Search for the cell housing the specified text and yield its (x, y) center coordinate. 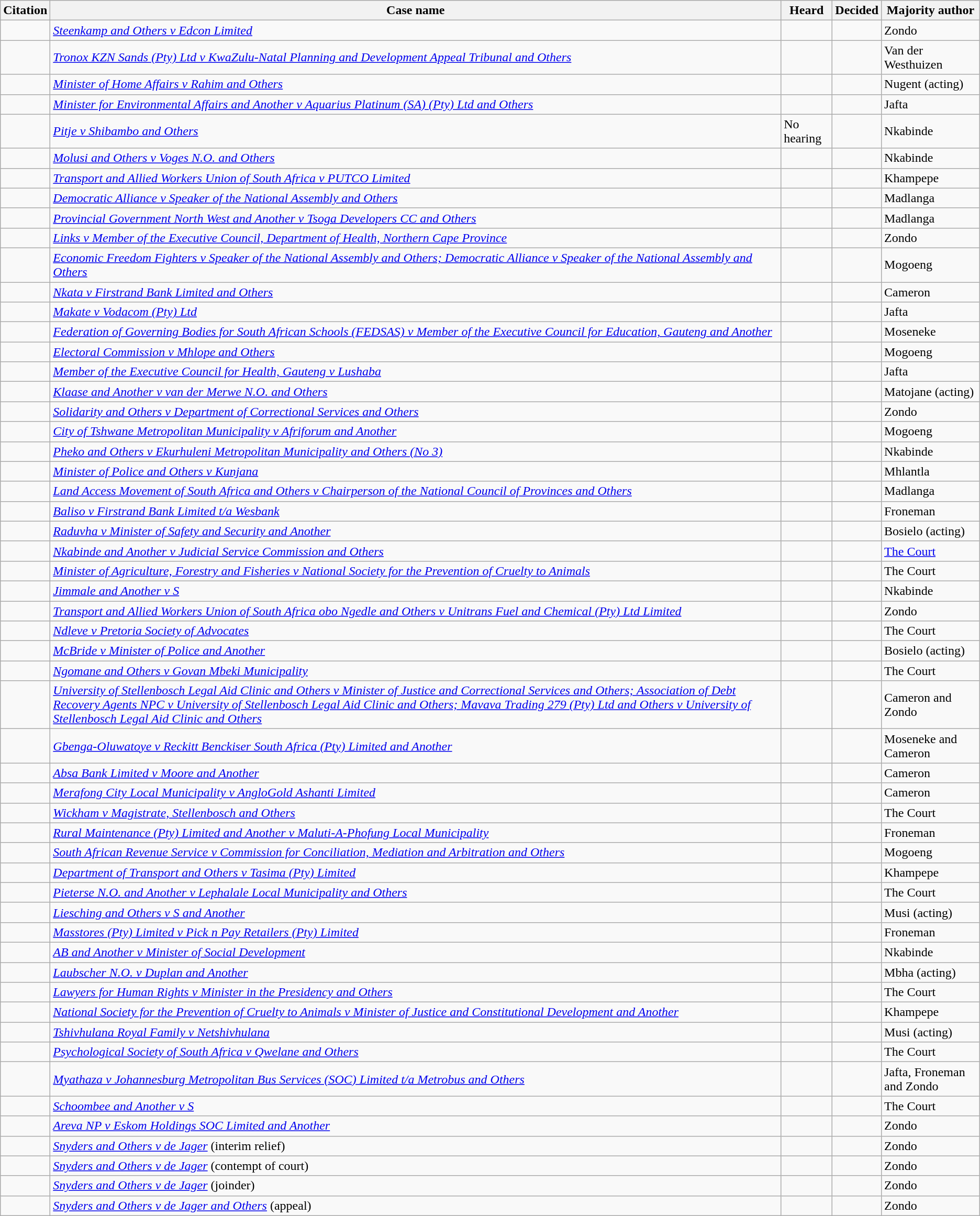
Economic Freedom Fighters v Speaker of the National Assembly and Others; Democratic Alliance v Speaker of the National Assembly and Others (416, 265)
Federation of Governing Bodies for South African Schools (FEDSAS) v Member of the Executive Council for Education, Gauteng and Another (416, 332)
Wickham v Magistrate, Stellenbosch and Others (416, 813)
Areva NP v Eskom Holdings SOC Limited and Another (416, 1126)
Baliso v Firstrand Bank Limited t/a Wesbank (416, 511)
Majority author (931, 10)
Nkata v Firstrand Bank Limited and Others (416, 292)
Pheko and Others v Ekurhuleni Metropolitan Municipality and Others (No 3) (416, 451)
Minister for Environmental Affairs and Another v Aquarius Platinum (SA) (Pty) Ltd and Others (416, 104)
Democratic Alliance v Speaker of the National Assembly and Others (416, 198)
Nkabinde and Another v Judicial Service Commission and Others (416, 551)
South African Revenue Service v Commission for Conciliation, Mediation and Arbitration and Others (416, 853)
Transport and Allied Workers Union of South Africa obo Ngedle and Others v Unitrans Fuel and Chemical (Pty) Ltd Limited (416, 611)
Laubscher N.O. v Duplan and Another (416, 972)
Snyders and Others v de Jager (joinder) (416, 1186)
Case name (416, 10)
Jimmale and Another v S (416, 591)
Absa Bank Limited v Moore and Another (416, 773)
Department of Transport and Others v Tasima (Pty) Limited (416, 872)
Pieterse N.O. and Another v Lephalale Local Municipality and Others (416, 892)
Rural Maintenance (Pty) Limited and Another v Maluti-A-Phofung Local Municipality (416, 833)
Provincial Government North West and Another v Tsoga Developers CC and Others (416, 218)
Mhlantla (931, 471)
Steenkamp and Others v Edcon Limited (416, 30)
Jafta, Froneman and Zondo (931, 1079)
Tronox KZN Sands (Pty) Ltd v KwaZulu-Natal Planning and Development Appeal Tribunal and Others (416, 58)
McBride v Minister of Police and Another (416, 651)
Land Access Movement of South Africa and Others v Chairperson of the National Council of Provinces and Others (416, 491)
Member of the Executive Council for Health, Gauteng v Lushaba (416, 372)
Pitje v Shibambo and Others (416, 131)
Molusi and Others v Voges N.O. and Others (416, 158)
City of Tshwane Metropolitan Municipality v Afriforum and Another (416, 432)
Psychological Society of South Africa v Qwelane and Others (416, 1052)
Myathaza v Johannesburg Metropolitan Bus Services (SOC) Limited t/a Metrobus and Others (416, 1079)
Klaase and Another v van der Merwe N.O. and Others (416, 392)
Schoombee and Another v S (416, 1106)
Merafong City Local Municipality v AngloGold Ashanti Limited (416, 793)
Raduvha v Minister of Safety and Security and Another (416, 531)
Minister of Home Affairs v Rahim and Others (416, 84)
Electoral Commission v Mhlope and Others (416, 352)
Cameron and Zondo (931, 705)
Gbenga-Oluwatoye v Reckitt Benckiser South Africa (Pty) Limited and Another (416, 746)
Minister of Police and Others v Kunjana (416, 471)
Solidarity and Others v Department of Correctional Services and Others (416, 412)
Mbha (acting) (931, 972)
Nugent (acting) (931, 84)
Tshivhulana Royal Family v Netshivhulana (416, 1032)
Links v Member of the Executive Council, Department of Health, Northern Cape Province (416, 238)
Decided (857, 10)
Citation (25, 10)
No hearing (807, 131)
Snyders and Others v de Jager and Others (appeal) (416, 1206)
Moseneke (931, 332)
Masstores (Pty) Limited v Pick n Pay Retailers (Pty) Limited (416, 932)
Snyders and Others v de Jager (interim relief) (416, 1146)
Lawyers for Human Rights v Minister in the Presidency and Others (416, 992)
Transport and Allied Workers Union of South Africa v PUTCO Limited (416, 178)
Moseneke and Cameron (931, 746)
National Society for the Prevention of Cruelty to Animals v Minister of Justice and Constitutional Development and Another (416, 1012)
Heard (807, 10)
Ndleve v Pretoria Society of Advocates (416, 631)
AB and Another v Minister of Social Development (416, 952)
Matojane (acting) (931, 392)
Ngomane and Others v Govan Mbeki Municipality (416, 671)
Minister of Agriculture, Forestry and Fisheries v National Society for the Prevention of Cruelty to Animals (416, 571)
Makate v Vodacom (Pty) Ltd (416, 312)
Snyders and Others v de Jager (contempt of court) (416, 1166)
Liesching and Others v S and Another (416, 912)
Van der Westhuizen (931, 58)
